Detect which cell encompasses the target text, then output its (X, Y) center coordinate. 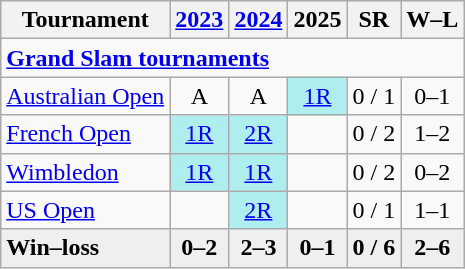
2–3 (258, 248)
2025 (318, 20)
2024 (258, 20)
1–1 (432, 210)
French Open (86, 134)
Australian Open (86, 96)
0 / 6 (374, 248)
Win–loss (86, 248)
1–2 (432, 134)
2–6 (432, 248)
US Open (86, 210)
Wimbledon (86, 172)
2023 (200, 20)
W–L (432, 20)
Grand Slam tournaments (232, 58)
Tournament (86, 20)
SR (374, 20)
